Capture the cell that displays the provided text and extract its (X, Y) central coordinate. 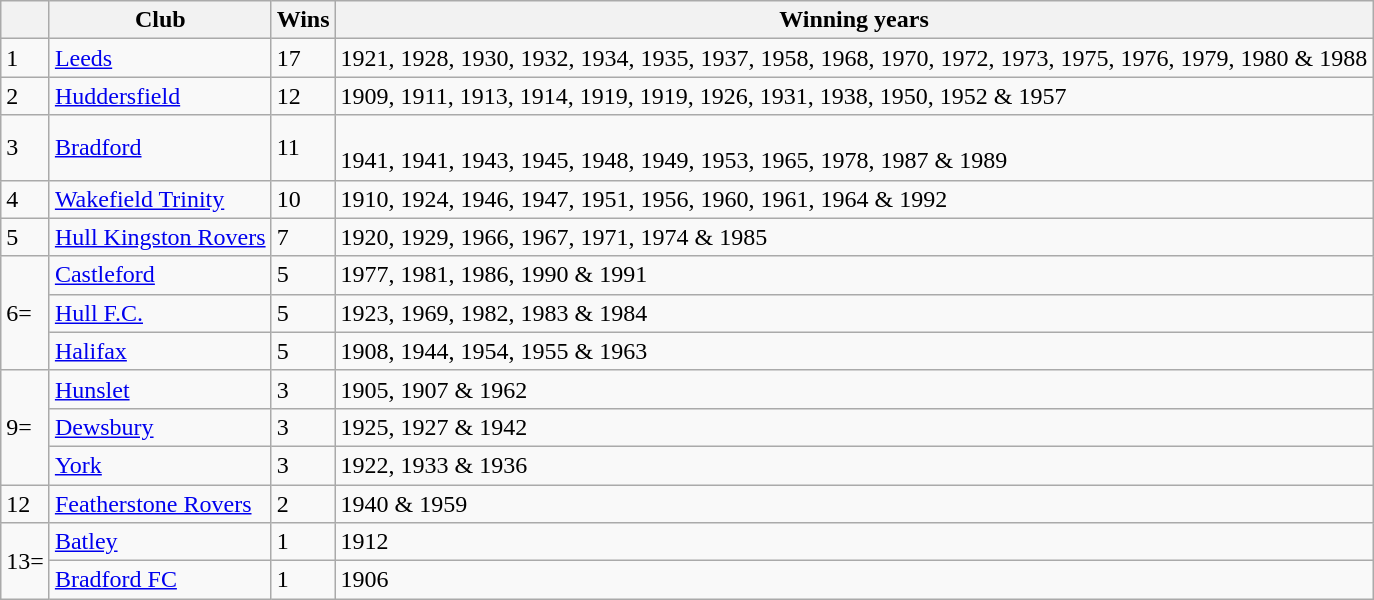
Wakefield Trinity (160, 199)
Club (160, 20)
Huddersfield (160, 96)
6= (26, 313)
10 (303, 199)
Bradford (160, 148)
Halifax (160, 351)
Featherstone Rovers (160, 503)
York (160, 465)
Winning years (854, 20)
1910, 1924, 1946, 1947, 1951, 1956, 1960, 1961, 1964 & 1992 (854, 199)
9= (26, 427)
Castleford (160, 275)
1920, 1929, 1966, 1967, 1971, 1974 & 1985 (854, 237)
17 (303, 58)
Hunslet (160, 389)
4 (26, 199)
Batley (160, 542)
Leeds (160, 58)
13= (26, 561)
1922, 1933 & 1936 (854, 465)
1921, 1928, 1930, 1932, 1934, 1935, 1937, 1958, 1968, 1970, 1972, 1973, 1975, 1976, 1979, 1980 & 1988 (854, 58)
Hull Kingston Rovers (160, 237)
1941, 1941, 1943, 1945, 1948, 1949, 1953, 1965, 1978, 1987 & 1989 (854, 148)
1977, 1981, 1986, 1990 & 1991 (854, 275)
1912 (854, 542)
1909, 1911, 1913, 1914, 1919, 1919, 1926, 1931, 1938, 1950, 1952 & 1957 (854, 96)
1906 (854, 580)
Wins (303, 20)
1940 & 1959 (854, 503)
7 (303, 237)
1905, 1907 & 1962 (854, 389)
1908, 1944, 1954, 1955 & 1963 (854, 351)
Dewsbury (160, 427)
Hull F.C. (160, 313)
1923, 1969, 1982, 1983 & 1984 (854, 313)
1925, 1927 & 1942 (854, 427)
Bradford FC (160, 580)
11 (303, 148)
